Pinpoint the cell where the given text exists, returning its (X, Y) midpoint coordinate. 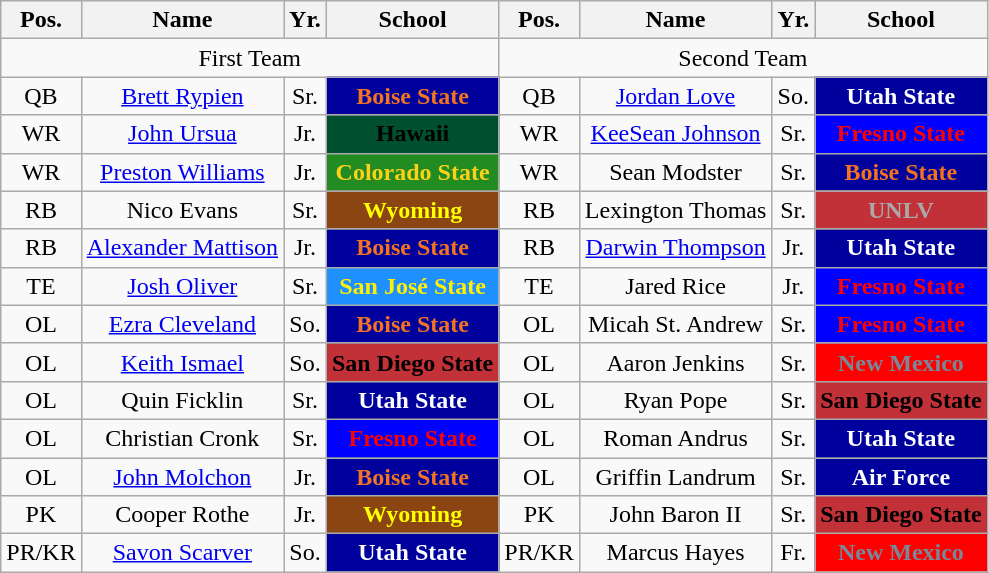
Alexander Mattison (182, 248)
Jordan Love (676, 96)
John Molchon (182, 477)
Micah St. Andrew (676, 324)
Fr. (794, 553)
Darwin Thompson (676, 248)
Air Force (901, 477)
Christian Cronk (182, 438)
KeeSean Johnson (676, 134)
San José State (412, 286)
Jared Rice (676, 286)
Ryan Pope (676, 400)
Second Team (743, 58)
Lexington Thomas (676, 210)
Cooper Rothe (182, 515)
UNLV (901, 210)
Josh Oliver (182, 286)
Brett Rypien (182, 96)
Colorado State (412, 172)
John Baron II (676, 515)
First Team (250, 58)
Ezra Cleveland (182, 324)
Griffin Landrum (676, 477)
Quin Ficklin (182, 400)
John Ursua (182, 134)
Preston Williams (182, 172)
Roman Andrus (676, 438)
Marcus Hayes (676, 553)
Aaron Jenkins (676, 362)
Hawaii (412, 134)
Savon Scarver (182, 553)
Sean Modster (676, 172)
Keith Ismael (182, 362)
Nico Evans (182, 210)
